Search for the cell housing the specified text and yield its (X, Y) center coordinate. 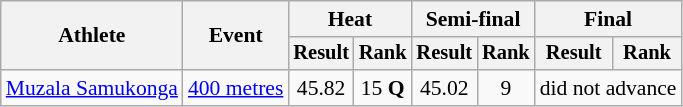
did not advance (608, 88)
15 Q (383, 88)
45.82 (321, 88)
9 (506, 88)
Heat (350, 19)
Muzala Samukonga (92, 88)
400 metres (236, 88)
Athlete (92, 36)
Final (608, 19)
45.02 (444, 88)
Semi-final (472, 19)
Event (236, 36)
